Scan for the cell matching the given text and deliver its (X, Y) coordinate at center. 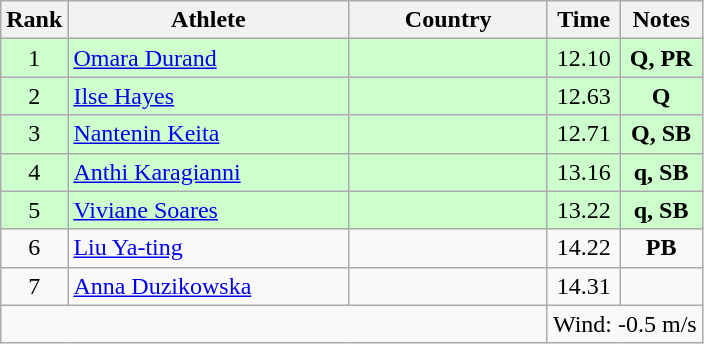
Q, PR (661, 58)
13.16 (584, 172)
3 (34, 134)
4 (34, 172)
Liu Ya-ting (208, 248)
Notes (661, 20)
12.10 (584, 58)
2 (34, 96)
Anna Duzikowska (208, 286)
Viviane Soares (208, 210)
Athlete (208, 20)
6 (34, 248)
Q (661, 96)
Omara Durand (208, 58)
1 (34, 58)
Time (584, 20)
Anthi Karagianni (208, 172)
12.63 (584, 96)
14.31 (584, 286)
PB (661, 248)
Wind: -0.5 m/s (624, 324)
Country (448, 20)
7 (34, 286)
14.22 (584, 248)
Rank (34, 20)
Q, SB (661, 134)
Nantenin Keita (208, 134)
13.22 (584, 210)
5 (34, 210)
Ilse Hayes (208, 96)
12.71 (584, 134)
